Identify which cell holds the provided text, then report its (X, Y) central coordinate. 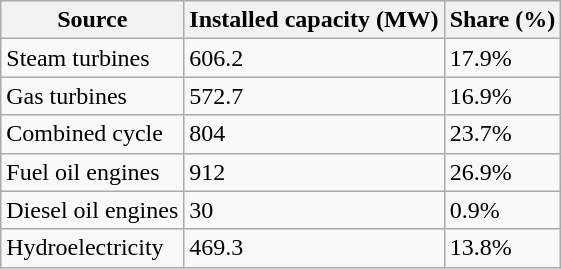
572.7 (314, 96)
Share (%) (502, 20)
0.9% (502, 210)
Diesel oil engines (92, 210)
30 (314, 210)
Source (92, 20)
Steam turbines (92, 58)
Fuel oil engines (92, 172)
469.3 (314, 248)
26.9% (502, 172)
17.9% (502, 58)
23.7% (502, 134)
Combined cycle (92, 134)
804 (314, 134)
Installed capacity (MW) (314, 20)
912 (314, 172)
Hydroelectricity (92, 248)
606.2 (314, 58)
16.9% (502, 96)
Gas turbines (92, 96)
13.8% (502, 248)
